For the text-containing cell, return its midpoint in (x, y) coordinate format. 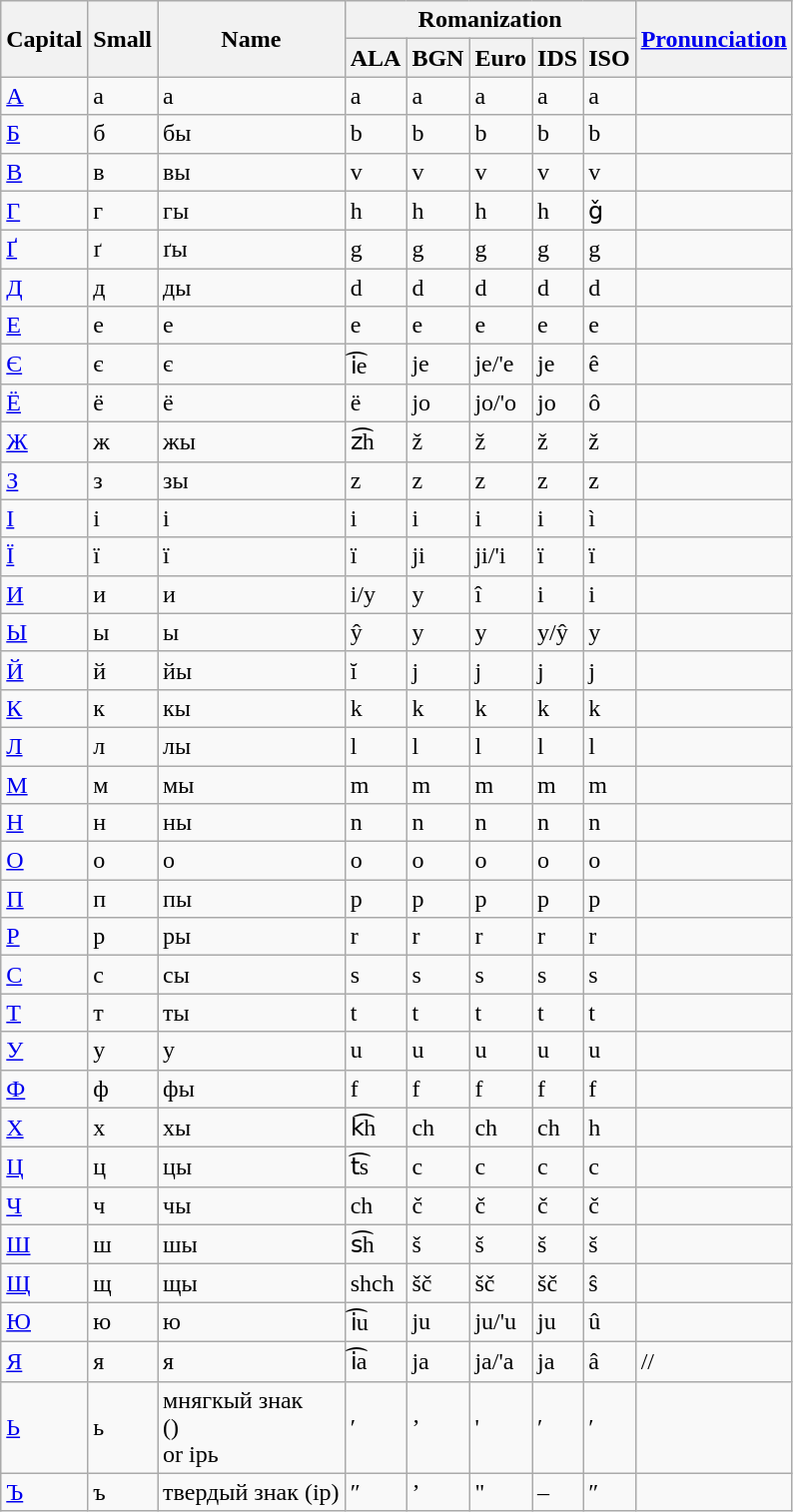
н (123, 823)
ґы (252, 250)
й (123, 670)
ŷ (376, 632)
б (123, 134)
йы (252, 670)
Й (44, 670)
ты (252, 1013)
зы (252, 480)
i͡a (376, 1361)
Ї (44, 556)
жы (252, 441)
ô (609, 402)
s͡h (376, 1244)
ë (376, 402)
Д (44, 288)
шы (252, 1244)
П (44, 899)
Щ (44, 1283)
т (123, 1013)
ŝ (609, 1283)
І (44, 518)
ч (123, 1205)
кы (252, 708)
ǧ (609, 211)
р (123, 937)
Ц (44, 1167)
С (44, 975)
В (44, 172)
сы (252, 975)
г (123, 211)
Ґ (44, 250)
З (44, 480)
хы (252, 1128)
â (609, 1361)
ì (609, 518)
Г (44, 211)
О (44, 861)
мнягкый знак () or ірь (252, 1427)
к (123, 708)
ALA (376, 58)
' (501, 1427)
Б (44, 134)
BGN (437, 58)
Ё (44, 402)
У (44, 1051)
фы (252, 1089)
i͡e (376, 365)
И (44, 594)
Ъ (44, 1492)
гы (252, 211)
К (44, 708)
Name (252, 39)
Ь (44, 1427)
Х (44, 1128)
z͡h (376, 441)
ш (123, 1244)
Ш (44, 1244)
е (123, 326)
вы (252, 172)
ф (123, 1089)
Ж (44, 441)
Ы (44, 632)
ды (252, 288)
Ю (44, 1322)
цы (252, 1167)
м (123, 784)
М (44, 784)
Romanization (489, 20)
je/'e (501, 365)
д (123, 288)
ĭ (376, 670)
Є (44, 365)
щы (252, 1283)
А (44, 96)
ры (252, 937)
IDS (557, 58)
Т (44, 1013)
y/ŷ (557, 632)
jo/'o (501, 402)
Ч (44, 1205)
о (123, 861)
i/y (376, 594)
с (123, 975)
shch (376, 1283)
твердый знак (ір) (252, 1492)
î (501, 594)
бы (252, 134)
ж (123, 441)
Pronunciation (713, 39)
ны (252, 823)
щ (123, 1283)
ъ (123, 1492)
і (123, 518)
Euro (501, 58)
а (123, 96)
л (123, 746)
Ф (44, 1089)
мы (252, 784)
Л (44, 746)
Я (44, 1361)
ь (123, 1427)
з (123, 480)
ju/'u (501, 1322)
Capital (44, 39)
в (123, 172)
// (713, 1361)
ja/'a (501, 1361)
пы (252, 899)
ê (609, 365)
ISO (609, 58)
ц (123, 1167)
ґ (123, 250)
ji/'i (501, 556)
х (123, 1128)
Р (44, 937)
û (609, 1322)
" (501, 1492)
k͡h (376, 1128)
п (123, 899)
Н (44, 823)
t͡s (376, 1167)
Е (44, 326)
ji (437, 556)
і͡u (376, 1322)
лы (252, 746)
Small (123, 39)
чы (252, 1205)
– (557, 1492)
